Scan for the cell matching the given text and deliver its [X, Y] coordinate at center. 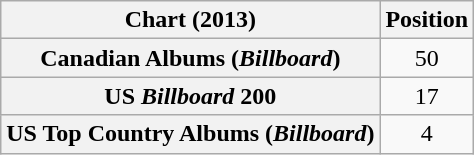
Chart (2013) [190, 20]
50 [427, 58]
4 [427, 134]
17 [427, 96]
US Top Country Albums (Billboard) [190, 134]
US Billboard 200 [190, 96]
Position [427, 20]
Canadian Albums (Billboard) [190, 58]
